For the text-containing cell, return its midpoint in [X, Y] coordinate format. 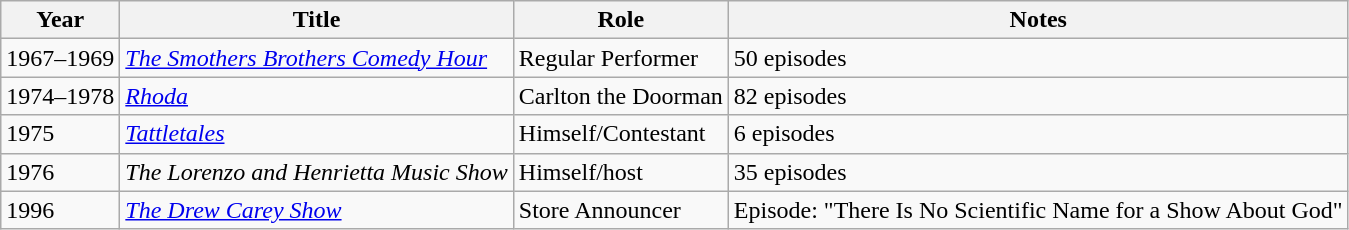
The Lorenzo and Henrietta Music Show [316, 172]
50 episodes [1038, 58]
Himself/host [620, 172]
82 episodes [1038, 96]
Rhoda [316, 96]
Notes [1038, 20]
Title [316, 20]
The Smothers Brothers Comedy Hour [316, 58]
The Drew Carey Show [316, 210]
Carlton the Doorman [620, 96]
1975 [60, 134]
Tattletales [316, 134]
6 episodes [1038, 134]
Year [60, 20]
Himself/Contestant [620, 134]
Episode: "There Is No Scientific Name for a Show About God" [1038, 210]
Store Announcer [620, 210]
35 episodes [1038, 172]
1976 [60, 172]
1967–1969 [60, 58]
1996 [60, 210]
Role [620, 20]
1974–1978 [60, 96]
Regular Performer [620, 58]
